Output the (x, y) coordinate of the center of the cell containing the given text.  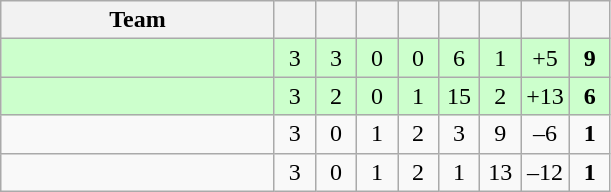
–6 (546, 134)
15 (460, 96)
–12 (546, 172)
Team (138, 20)
13 (500, 172)
+5 (546, 58)
+13 (546, 96)
